Provide the [X, Y] coordinate of the cell's center where the given text is located.  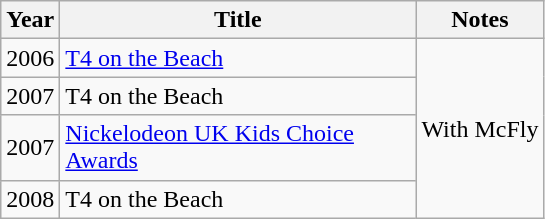
With McFly [480, 128]
Notes [480, 20]
Title [238, 20]
Year [30, 20]
Nickelodeon UK Kids Choice Awards [238, 148]
2008 [30, 199]
2006 [30, 58]
